Output the [x, y] coordinate of the center of the cell containing the given text.  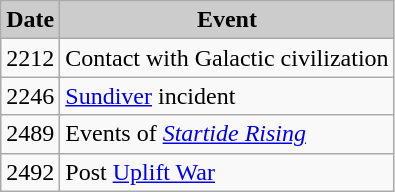
Events of Startide Rising [227, 134]
Sundiver incident [227, 96]
Post Uplift War [227, 172]
Contact with Galactic civilization [227, 58]
2212 [30, 58]
2489 [30, 134]
2492 [30, 172]
2246 [30, 96]
Event [227, 20]
Date [30, 20]
